Return the (X, Y) coordinate for the center point of the cell that contains the specified text.  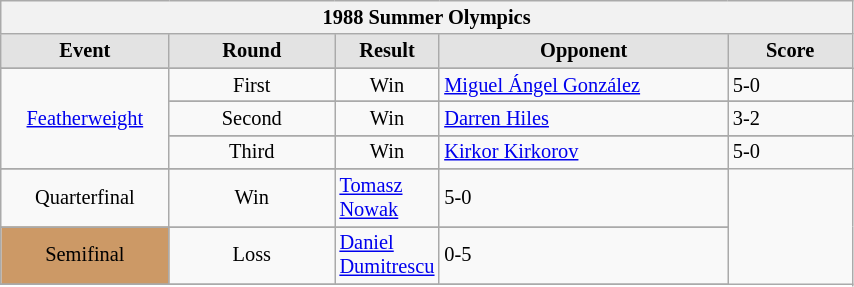
Semifinal (85, 255)
Darren Hiles (584, 118)
Result (388, 51)
Kirkor Kirkorov (584, 152)
Featherweight (85, 118)
Round (252, 51)
Daniel Dumitrescu (388, 255)
Loss (252, 255)
1988 Summer Olympics (427, 17)
Second (252, 118)
Miguel Ángel González (584, 85)
First (252, 85)
Third (252, 152)
Opponent (584, 51)
Event (85, 51)
Tomasz Nowak (388, 198)
Quarterfinal (85, 198)
0-5 (584, 255)
Score (790, 51)
3-2 (790, 118)
